Detect which cell encompasses the target text, then output its [X, Y] center coordinate. 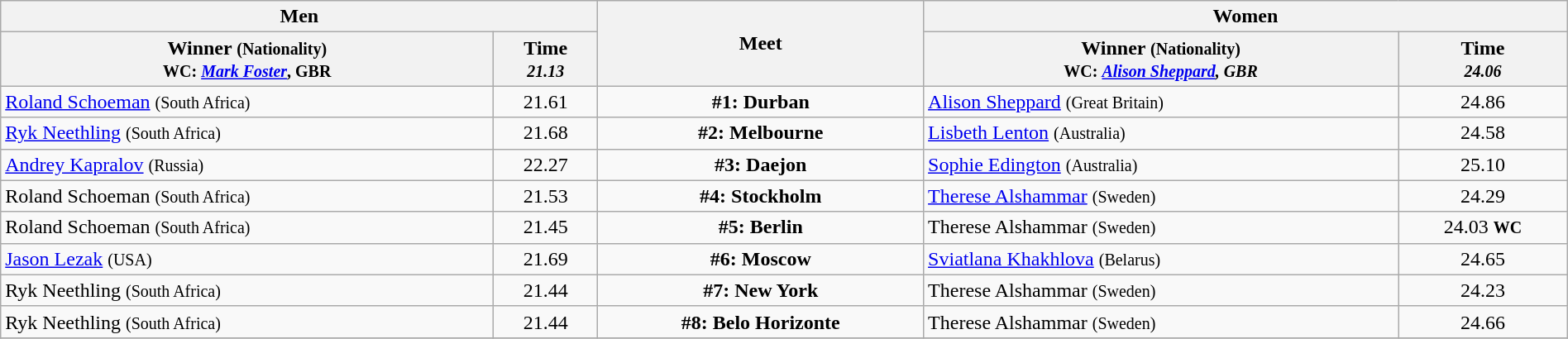
21.53 [546, 196]
25.10 [1484, 165]
24.86 [1484, 102]
24.66 [1484, 322]
24.29 [1484, 196]
21.69 [546, 259]
24.03 WC [1484, 227]
#1: Durban [761, 102]
24.58 [1484, 133]
Alison Sheppard (Great Britain) [1161, 102]
Men [299, 17]
Sviatlana Khakhlova (Belarus) [1161, 259]
24.65 [1484, 259]
Winner (Nationality)WC: Alison Sheppard, GBR [1161, 60]
Time24.06 [1484, 60]
21.68 [546, 133]
Jason Lezak (USA) [247, 259]
#4: Stockholm [761, 196]
#5: Berlin [761, 227]
22.27 [546, 165]
#2: Melbourne [761, 133]
Meet [761, 43]
Andrey Kapralov (Russia) [247, 165]
Lisbeth Lenton (Australia) [1161, 133]
21.45 [546, 227]
Sophie Edington (Australia) [1161, 165]
#3: Daejon [761, 165]
24.23 [1484, 290]
Winner (Nationality)WC: Mark Foster, GBR [247, 60]
Women [1245, 17]
#8: Belo Horizonte [761, 322]
21.61 [546, 102]
Time21.13 [546, 60]
#6: Moscow [761, 259]
#7: New York [761, 290]
